Search for the cell housing the specified text and yield its [x, y] center coordinate. 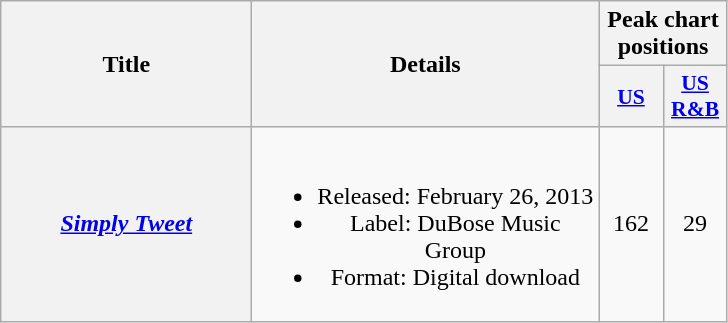
USR&B [695, 96]
Title [126, 64]
162 [631, 224]
Released: February 26, 2013Label: DuBose Music GroupFormat: Digital download [426, 224]
US [631, 96]
Simply Tweet [126, 224]
Details [426, 64]
29 [695, 224]
Peak chart positions [663, 34]
